Pinpoint the cell where the given text exists, returning its (X, Y) midpoint coordinate. 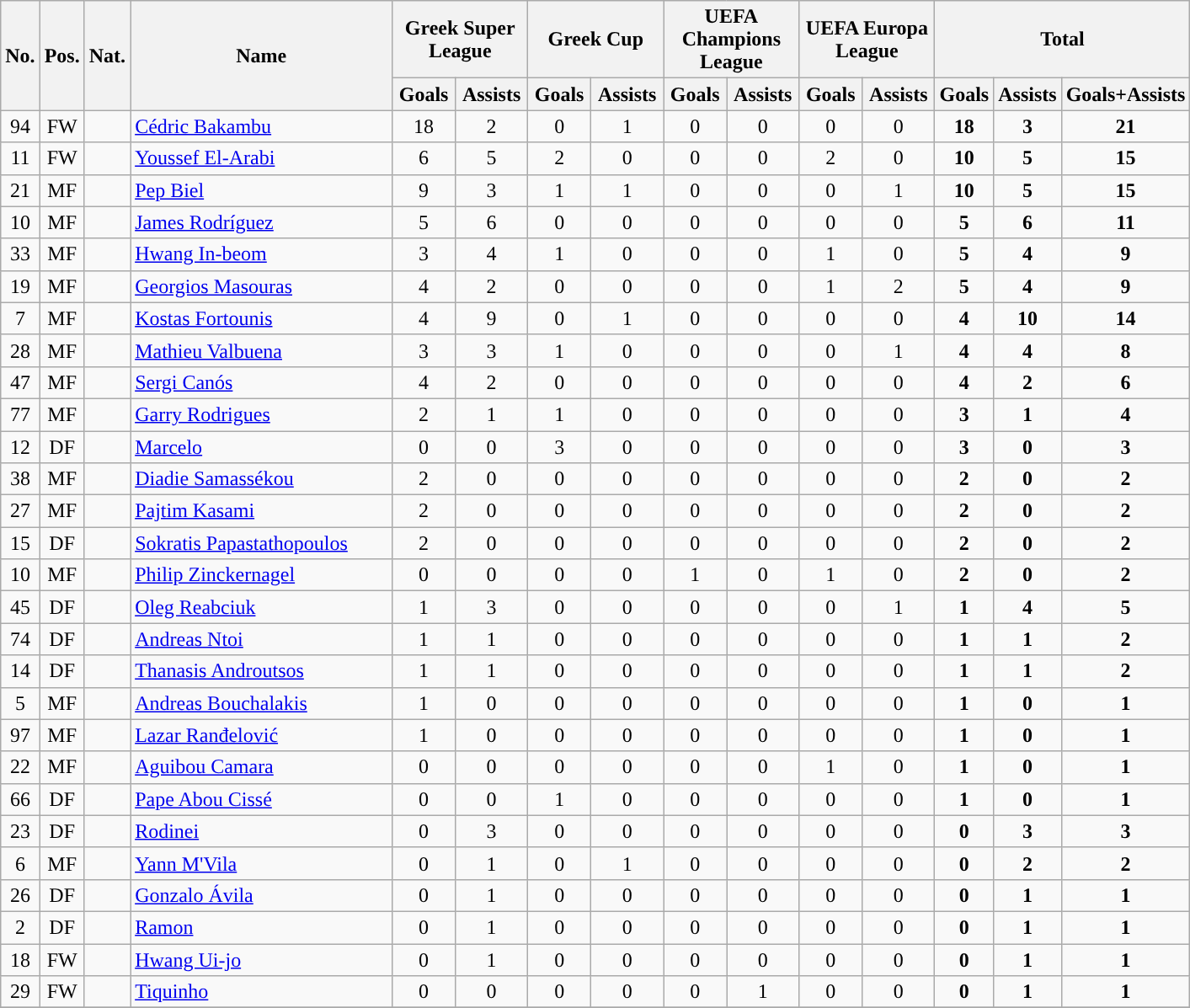
Total (1063, 40)
Marcelo (261, 447)
Andreas Ntoi (261, 639)
James Rodríguez (261, 222)
Philip Zinckernagel (261, 575)
Mathieu Valbuena (261, 350)
38 (20, 479)
Tiquinho (261, 992)
Yann M'Vila (261, 863)
27 (20, 511)
Hwang In-beom (261, 254)
Diadie Samassékou (261, 479)
47 (20, 382)
29 (20, 992)
Gonzalo Ávila (261, 895)
33 (20, 254)
Pajtim Kasami (261, 511)
22 (20, 767)
94 (20, 126)
Name (261, 56)
Hwang Ui-jo (261, 959)
28 (20, 350)
Sokratis Papastathopoulos (261, 543)
UEFA Europa League (867, 40)
8 (1125, 350)
Goals+Assists (1125, 94)
97 (20, 735)
77 (20, 414)
Greek Super League (460, 40)
19 (20, 286)
Lazar Ranđelović (261, 735)
66 (20, 799)
Georgios Masouras (261, 286)
Sergi Canós (261, 382)
45 (20, 607)
23 (20, 831)
Cédric Bakambu (261, 126)
Nat. (107, 56)
Ramon (261, 927)
Youssef El-Arabi (261, 158)
Pape Abou Cissé (261, 799)
Pos. (62, 56)
Rodinei (261, 831)
7 (20, 318)
UEFA Champions League (731, 40)
Kostas Fortounis (261, 318)
12 (20, 447)
Garry Rodrigues (261, 414)
Thanasis Androutsos (261, 671)
Aguibou Camara (261, 767)
74 (20, 639)
Andreas Bouchalakis (261, 703)
Pep Biel (261, 190)
No. (20, 56)
26 (20, 895)
Greek Cup (596, 40)
Oleg Reabciuk (261, 607)
